Locate the cell with the specified text and output its (X, Y) center coordinate. 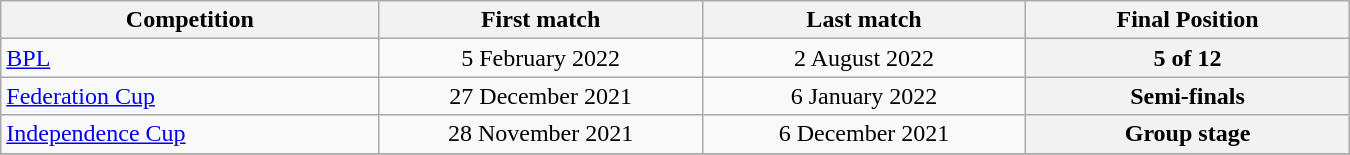
5 February 2022 (540, 58)
27 December 2021 (540, 96)
6 December 2021 (864, 134)
BPL (190, 58)
Last match (864, 20)
First match (540, 20)
Independence Cup (190, 134)
Semi-finals (1188, 96)
5 of 12 (1188, 58)
Final Position (1188, 20)
6 January 2022 (864, 96)
Federation Cup (190, 96)
Group stage (1188, 134)
28 November 2021 (540, 134)
2 August 2022 (864, 58)
Competition (190, 20)
